Return the [X, Y] coordinate for the center point of the cell that contains the specified text.  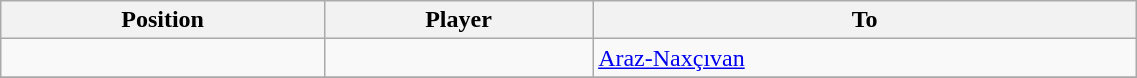
To [865, 20]
Position [163, 20]
Player [458, 20]
Araz-Naxçıvan [865, 58]
